From the cell containing the given text, extract its center point as [X, Y] coordinate. 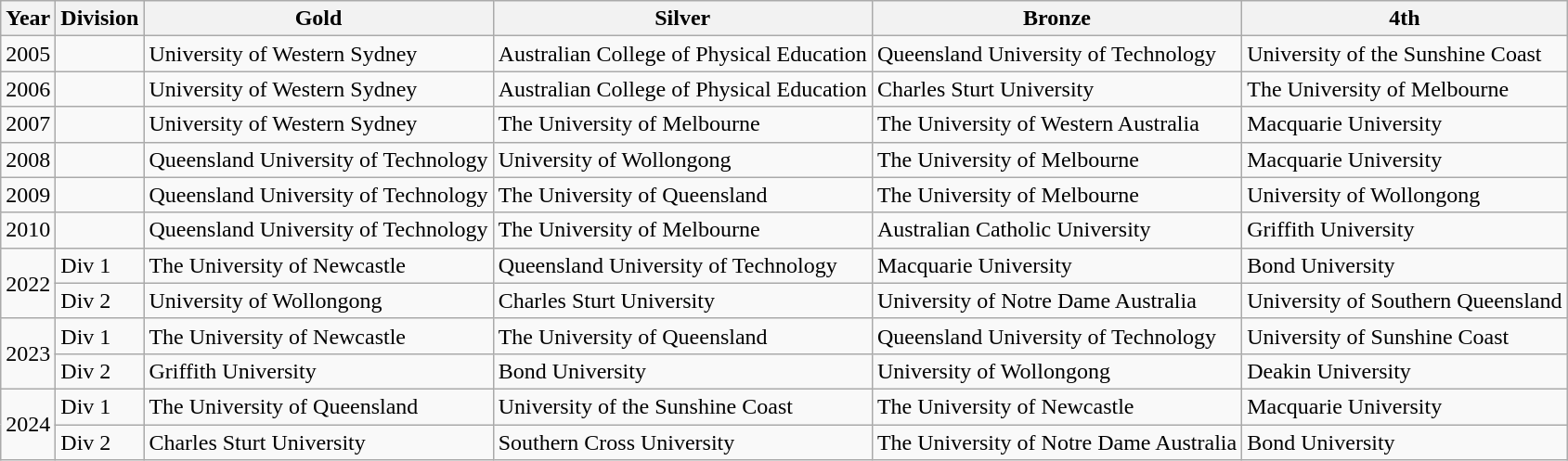
Deakin University [1405, 371]
2009 [28, 195]
University of Notre Dame Australia [1056, 301]
2005 [28, 54]
2023 [28, 353]
Division [100, 19]
Southern Cross University [682, 442]
2010 [28, 230]
The University of Western Australia [1056, 124]
2024 [28, 424]
Silver [682, 19]
2022 [28, 283]
2007 [28, 124]
2006 [28, 89]
University of Southern Queensland [1405, 301]
Bronze [1056, 19]
Gold [318, 19]
The University of Notre Dame Australia [1056, 442]
Year [28, 19]
University of Sunshine Coast [1405, 336]
Australian Catholic University [1056, 230]
4th [1405, 19]
2008 [28, 160]
